Scan for the cell matching the given text and deliver its [x, y] coordinate at center. 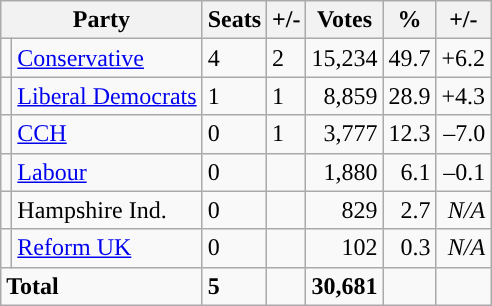
3,777 [344, 134]
6.1 [410, 172]
8,859 [344, 96]
Hampshire Ind. [107, 210]
2.7 [410, 210]
2 [286, 58]
Reform UK [107, 248]
1,880 [344, 172]
Total [102, 286]
–0.1 [464, 172]
0.3 [410, 248]
15,234 [344, 58]
% [410, 20]
Labour [107, 172]
28.9 [410, 96]
–7.0 [464, 134]
Liberal Democrats [107, 96]
+6.2 [464, 58]
Seats [234, 20]
829 [344, 210]
5 [234, 286]
+4.3 [464, 96]
Party [102, 20]
Conservative [107, 58]
102 [344, 248]
4 [234, 58]
CCH [107, 134]
Votes [344, 20]
30,681 [344, 286]
12.3 [410, 134]
49.7 [410, 58]
